Provide the [X, Y] coordinate of the cell's center where the given text is located.  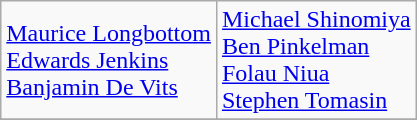
Maurice Longbottom Edwards Jenkins Banjamin De Vits [109, 60]
Michael Shinomiya Ben Pinkelman Folau Niua Stephen Tomasin [316, 60]
